Determine the [X, Y] coordinate at the center of the cell enclosing the given text.  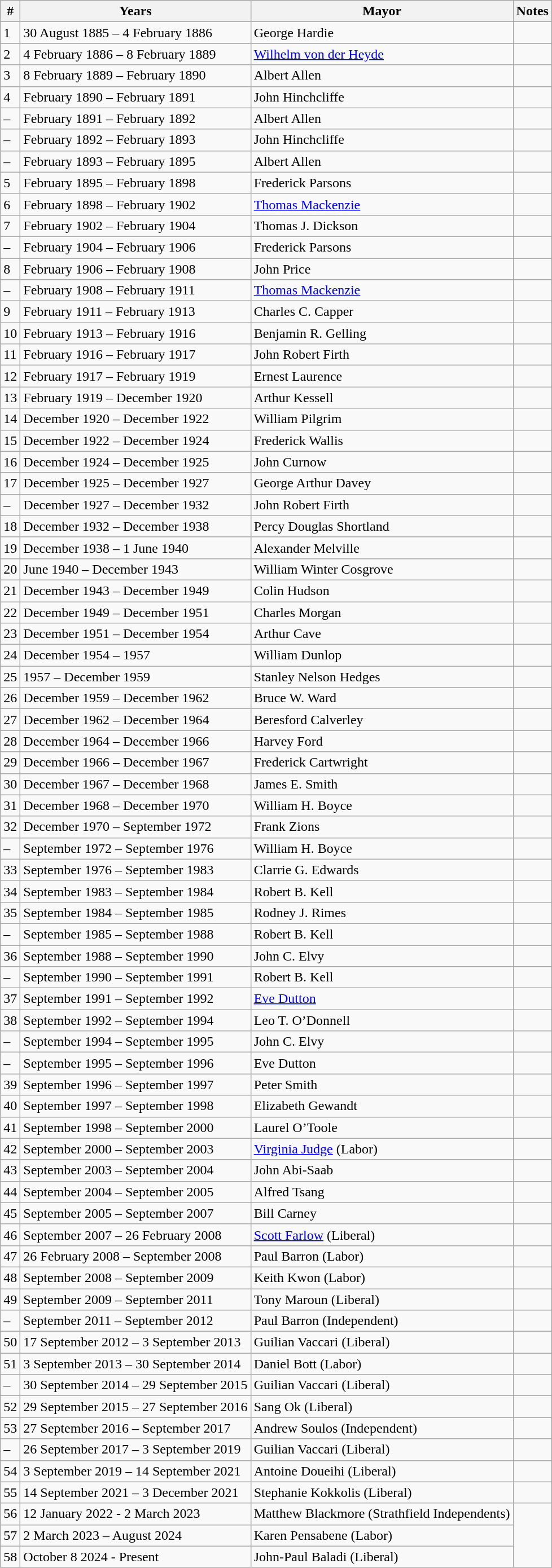
September 1985 – September 1988 [135, 934]
September 2011 – September 2012 [135, 1321]
Alexander Melville [382, 548]
Tony Maroun (Liberal) [382, 1299]
February 1917 – February 1919 [135, 376]
Matthew Blackmore (Strathfield Independents) [382, 1514]
February 1895 – February 1898 [135, 183]
Frederick Cartwright [382, 763]
3 [10, 76]
56 [10, 1514]
57 [10, 1535]
48 [10, 1278]
29 [10, 763]
December 1951 – December 1954 [135, 634]
February 1890 – February 1891 [135, 97]
Leo T. O’Donnell [382, 1020]
September 1976 – September 1983 [135, 870]
Daniel Bott (Labor) [382, 1364]
September 1992 – September 1994 [135, 1020]
6 [10, 204]
September 1996 – September 1997 [135, 1085]
John Curnow [382, 462]
Thomas J. Dickson [382, 226]
5 [10, 183]
37 [10, 999]
14 [10, 419]
38 [10, 1020]
December 1920 – December 1922 [135, 419]
27 [10, 720]
December 1925 – December 1927 [135, 483]
9 [10, 312]
34 [10, 891]
February 1916 – February 1917 [135, 355]
Alfred Tsang [382, 1192]
February 1904 – February 1906 [135, 247]
30 August 1885 – 4 February 1886 [135, 33]
7 [10, 226]
41 [10, 1127]
September 1998 – September 2000 [135, 1127]
September 2007 – 26 February 2008 [135, 1235]
32 [10, 827]
Keith Kwon (Labor) [382, 1278]
Wilhelm von der Heyde [382, 54]
2 [10, 54]
September 1988 – September 1990 [135, 956]
52 [10, 1407]
Laurel O’Toole [382, 1127]
September 2004 – September 2005 [135, 1192]
Paul Barron (Labor) [382, 1256]
William Winter Cosgrove [382, 569]
21 [10, 591]
December 1964 – December 1966 [135, 741]
53 [10, 1428]
December 1938 – 1 June 1940 [135, 548]
William Dunlop [382, 655]
October 8 2024 - Present [135, 1557]
February 1906 – February 1908 [135, 269]
September 1997 – September 1998 [135, 1106]
Notes [532, 11]
Clarrie G. Edwards [382, 870]
George Arthur Davey [382, 483]
Arthur Cave [382, 634]
43 [10, 1170]
John Abi-Saab [382, 1170]
45 [10, 1213]
December 1968 – December 1970 [135, 805]
20 [10, 569]
26 [10, 698]
3 September 2019 – 14 September 2021 [135, 1471]
Paul Barron (Independent) [382, 1321]
George Hardie [382, 33]
September 1984 – September 1985 [135, 913]
September 2000 – September 2003 [135, 1149]
Colin Hudson [382, 591]
17 September 2012 – 3 September 2013 [135, 1342]
September 1990 – September 1991 [135, 977]
12 January 2022 - 2 March 2023 [135, 1514]
40 [10, 1106]
September 1972 – September 1976 [135, 848]
Scott Farlow (Liberal) [382, 1235]
September 2009 – September 2011 [135, 1299]
Antoine Doueihi (Liberal) [382, 1471]
24 [10, 655]
2 March 2023 – August 2024 [135, 1535]
Karen Pensabene (Labor) [382, 1535]
42 [10, 1149]
June 1940 – December 1943 [135, 569]
Rodney J. Rimes [382, 913]
Years [135, 11]
February 1891 – February 1892 [135, 118]
December 1966 – December 1967 [135, 763]
Frederick Wallis [382, 441]
17 [10, 483]
September 1983 – September 1984 [135, 891]
John Price [382, 269]
Harvey Ford [382, 741]
December 1970 – September 1972 [135, 827]
28 [10, 741]
February 1913 – February 1916 [135, 333]
Bill Carney [382, 1213]
February 1911 – February 1913 [135, 312]
13 [10, 398]
55 [10, 1492]
February 1902 – February 1904 [135, 226]
December 1932 – December 1938 [135, 526]
September 2008 – September 2009 [135, 1278]
Beresford Calverley [382, 720]
Stanley Nelson Hedges [382, 677]
58 [10, 1557]
Percy Douglas Shortland [382, 526]
26 September 2017 – 3 September 2019 [135, 1450]
8 February 1889 – February 1890 [135, 76]
John-Paul Baladi (Liberal) [382, 1557]
14 September 2021 – 3 December 2021 [135, 1492]
36 [10, 956]
19 [10, 548]
September 2005 – September 2007 [135, 1213]
30 September 2014 – 29 September 2015 [135, 1385]
26 February 2008 – September 2008 [135, 1256]
23 [10, 634]
27 September 2016 – September 2017 [135, 1428]
4 February 1886 – 8 February 1889 [135, 54]
December 1922 – December 1924 [135, 441]
December 1949 – December 1951 [135, 612]
30 [10, 784]
18 [10, 526]
February 1919 – December 1920 [135, 398]
Stephanie Kokkolis (Liberal) [382, 1492]
11 [10, 355]
December 1943 – December 1949 [135, 591]
50 [10, 1342]
December 1927 – December 1932 [135, 505]
12 [10, 376]
February 1908 – February 1911 [135, 290]
Charles C. Capper [382, 312]
33 [10, 870]
10 [10, 333]
3 September 2013 – 30 September 2014 [135, 1364]
1957 – December 1959 [135, 677]
Mayor [382, 11]
September 1994 – September 1995 [135, 1042]
15 [10, 441]
Benjamin R. Gelling [382, 333]
1 [10, 33]
February 1892 – February 1893 [135, 140]
Andrew Soulos (Independent) [382, 1428]
Charles Morgan [382, 612]
James E. Smith [382, 784]
Virginia Judge (Labor) [382, 1149]
4 [10, 97]
September 1995 – September 1996 [135, 1063]
Bruce W. Ward [382, 698]
54 [10, 1471]
22 [10, 612]
31 [10, 805]
39 [10, 1085]
47 [10, 1256]
September 2003 – September 2004 [135, 1170]
25 [10, 677]
December 1959 – December 1962 [135, 698]
December 1954 – 1957 [135, 655]
51 [10, 1364]
46 [10, 1235]
44 [10, 1192]
8 [10, 269]
29 September 2015 – 27 September 2016 [135, 1407]
Peter Smith [382, 1085]
Ernest Laurence [382, 376]
35 [10, 913]
December 1962 – December 1964 [135, 720]
September 1991 – September 1992 [135, 999]
Frank Zions [382, 827]
49 [10, 1299]
Elizabeth Gewandt [382, 1106]
December 1967 – December 1968 [135, 784]
February 1898 – February 1902 [135, 204]
# [10, 11]
16 [10, 462]
December 1924 – December 1925 [135, 462]
Arthur Kessell [382, 398]
February 1893 – February 1895 [135, 161]
William Pilgrim [382, 419]
Sang Ok (Liberal) [382, 1407]
